Extract the (x, y) coordinate from the center of the cell holding the provided text.  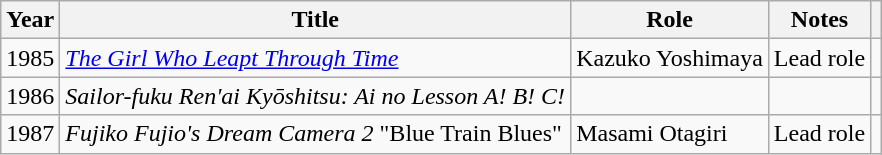
1987 (30, 134)
Kazuko Yoshimaya (670, 58)
Year (30, 20)
Fujiko Fujio's Dream Camera 2 "Blue Train Blues" (316, 134)
1985 (30, 58)
The Girl Who Leapt Through Time (316, 58)
Title (316, 20)
Role (670, 20)
Masami Otagiri (670, 134)
Notes (819, 20)
1986 (30, 96)
Sailor-fuku Ren'ai Kyōshitsu: Ai no Lesson A! B! C! (316, 96)
